Locate the cell with the specified text and output its [X, Y] center coordinate. 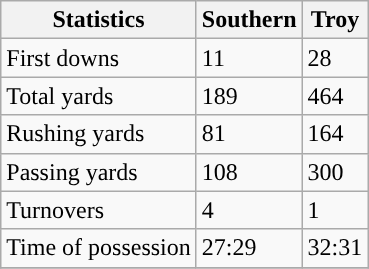
108 [249, 172]
27:29 [249, 248]
Troy [335, 20]
4 [249, 210]
189 [249, 96]
32:31 [335, 248]
28 [335, 58]
First downs [99, 58]
Turnovers [99, 210]
Statistics [99, 20]
464 [335, 96]
164 [335, 134]
Southern [249, 20]
1 [335, 210]
Passing yards [99, 172]
Rushing yards [99, 134]
Total yards [99, 96]
Time of possession [99, 248]
81 [249, 134]
300 [335, 172]
11 [249, 58]
